For the text-containing cell, return its midpoint in (x, y) coordinate format. 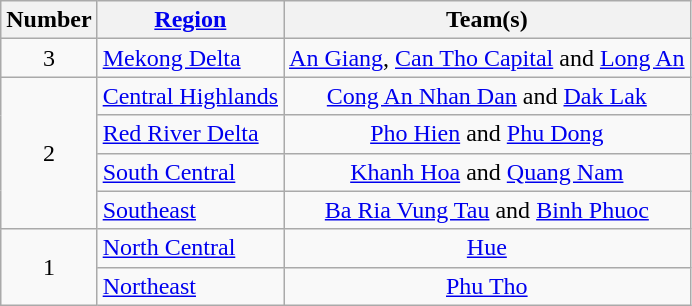
Red River Delta (190, 134)
Team(s) (488, 20)
Southeast (190, 210)
North Central (190, 248)
Pho Hien and Phu Dong (488, 134)
Central Highlands (190, 96)
An Giang, Can Tho Capital and Long An (488, 58)
Cong An Nhan Dan and Dak Lak (488, 96)
Northeast (190, 286)
Mekong Delta (190, 58)
Number (49, 20)
2 (49, 153)
South Central (190, 172)
Ba Ria Vung Tau and Binh Phuoc (488, 210)
1 (49, 267)
Region (190, 20)
3 (49, 58)
Phu Tho (488, 286)
Khanh Hoa and Quang Nam (488, 172)
Hue (488, 248)
